Extract the [X, Y] coordinate from the center of the cell holding the provided text.  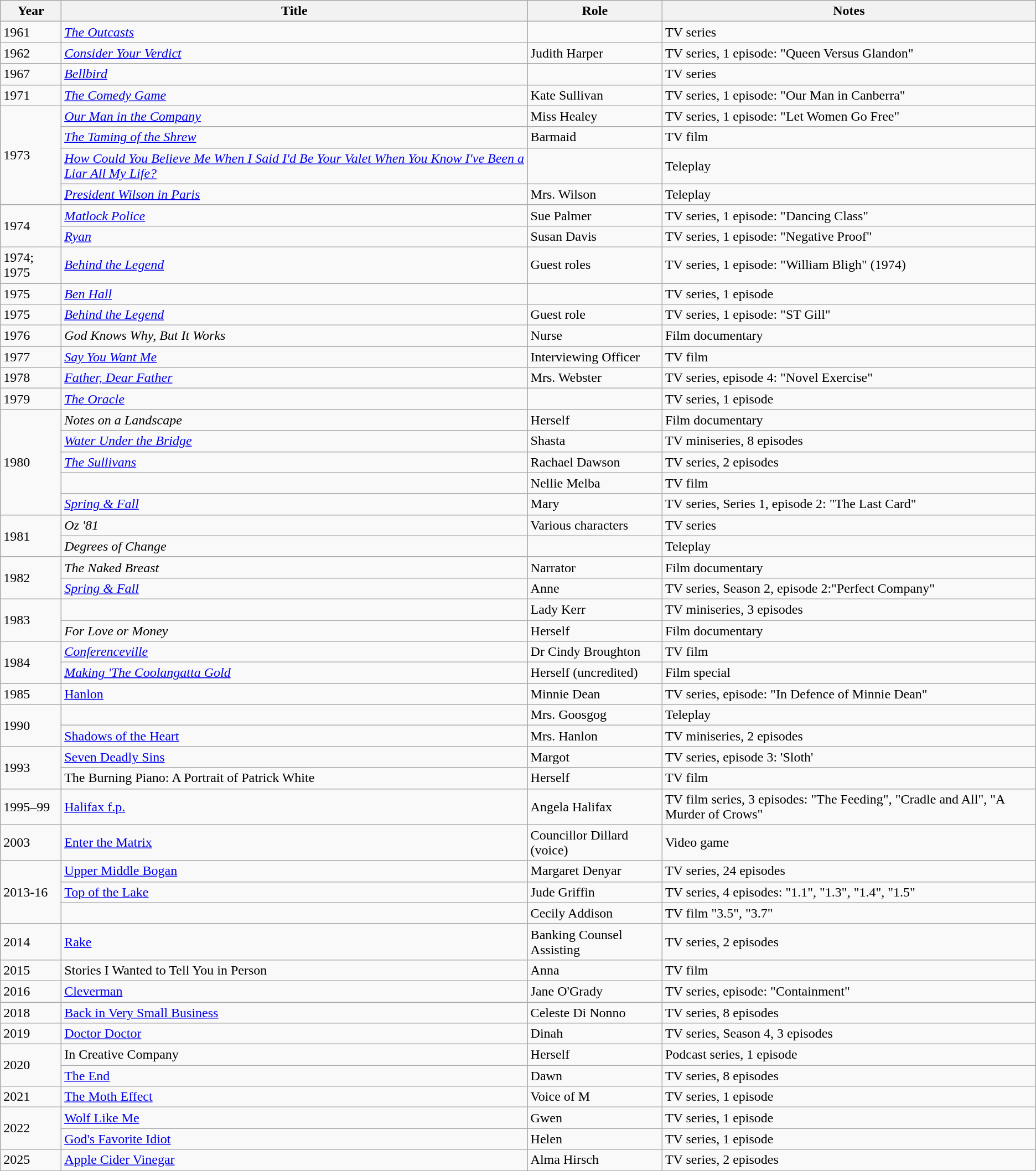
Notes on a Landscape [294, 420]
Father, Dear Father [294, 378]
Halifax f.p. [294, 807]
Banking Counsel Assisting [594, 942]
TV series, 1 episode: "Negative Proof" [849, 236]
Upper Middle Bogan [294, 871]
Apple Cider Vinegar [294, 1160]
TV film series, 3 episodes: "The Feeding", "Cradle and All", "A Murder of Crows" [849, 807]
TV miniseries, 2 episodes [849, 736]
1995–99 [31, 807]
Bellbird [294, 74]
Margaret Denyar [594, 871]
The Burning Piano: A Portrait of Patrick White [294, 778]
Herself (uncredited) [594, 673]
Notes [849, 11]
Jude Griffin [594, 892]
Nurse [594, 336]
Role [594, 11]
For Love or Money [294, 630]
2022 [31, 1128]
1971 [31, 95]
Miss Healey [594, 116]
Rachael Dawson [594, 462]
1961 [31, 32]
Alma Hirsch [594, 1160]
Kate Sullivan [594, 95]
TV series, episode 4: "Novel Exercise" [849, 378]
Conferenceville [294, 652]
Various characters [594, 525]
Podcast series, 1 episode [849, 1055]
2013-16 [31, 892]
In Creative Company [294, 1055]
The Sullivans [294, 462]
1978 [31, 378]
Wolf Like Me [294, 1118]
1973 [31, 155]
1967 [31, 74]
Gwen [594, 1118]
Dr Cindy Broughton [594, 652]
The Oracle [294, 399]
2003 [31, 842]
1977 [31, 357]
1993 [31, 768]
TV series, 24 episodes [849, 871]
Matlock Police [294, 215]
Lady Kerr [594, 609]
TV series, Season 4, 3 episodes [849, 1034]
2025 [31, 1160]
The Taming of the Shrew [294, 137]
Anne [594, 588]
TV series, episode: "Containment" [849, 991]
1981 [31, 536]
Shasta [594, 441]
Celeste Di Nonno [594, 1012]
Making 'The Coolangatta Gold [294, 673]
Top of the Lake [294, 892]
Enter the Matrix [294, 842]
The Comedy Game [294, 95]
Consider Your Verdict [294, 53]
Cleverman [294, 991]
Dawn [594, 1076]
Our Man in the Company [294, 116]
The Naked Breast [294, 567]
1983 [31, 620]
TV miniseries, 3 episodes [849, 609]
TV series, Season 2, episode 2:"Perfect Company" [849, 588]
2014 [31, 942]
Ryan [294, 236]
Councillor Dillard (voice) [594, 842]
1962 [31, 53]
TV series, episode 3: 'Sloth' [849, 757]
TV miniseries, 8 episodes [849, 441]
TV series, episode: "In Defence of Minnie Dean" [849, 694]
1974; 1975 [31, 265]
Degrees of Change [294, 546]
Margot [594, 757]
Barmaid [594, 137]
1976 [31, 336]
Guest role [594, 315]
Nellie Melba [594, 483]
President Wilson in Paris [294, 194]
Stories I Wanted to Tell You in Person [294, 970]
TV series, 1 episode: "Queen Versus Glandon" [849, 53]
Doctor Doctor [294, 1034]
1980 [31, 462]
TV series, 4 episodes: "1.1", "1.3", "1.4", "1.5" [849, 892]
1990 [31, 726]
2019 [31, 1034]
Rake [294, 942]
Judith Harper [594, 53]
1979 [31, 399]
Title [294, 11]
Interviewing Officer [594, 357]
1982 [31, 578]
Narrator [594, 567]
How Could You Believe Me When I Said I'd Be Your Valet When You Know I've Been a Liar All My Life? [294, 166]
Angela Halifax [594, 807]
Water Under the Bridge [294, 441]
Mrs. Goosgog [594, 715]
Jane O'Grady [594, 991]
God Knows Why, But It Works [294, 336]
Sue Palmer [594, 215]
Susan Davis [594, 236]
Ben Hall [294, 294]
Guest roles [594, 265]
1985 [31, 694]
Say You Want Me [294, 357]
2018 [31, 1012]
2015 [31, 970]
TV series, 1 episode: "Dancing Class" [849, 215]
Shadows of the Heart [294, 736]
TV series, Series 1, episode 2: "The Last Card" [849, 504]
Cecily Addison [594, 913]
TV series, 1 episode: "William Bligh" (1974) [849, 265]
The Moth Effect [294, 1097]
TV series, 1 episode: "ST Gill" [849, 315]
2020 [31, 1065]
TV film "3.5", "3.7" [849, 913]
The Outcasts [294, 32]
Mrs. Webster [594, 378]
Voice of M [594, 1097]
2016 [31, 991]
1974 [31, 226]
God's Favorite Idiot [294, 1139]
Back in Very Small Business [294, 1012]
Minnie Dean [594, 694]
TV series, 1 episode: "Our Man in Canberra" [849, 95]
Mrs. Wilson [594, 194]
Film special [849, 673]
Oz '81 [294, 525]
Mrs. Hanlon [594, 736]
1984 [31, 662]
Anna [594, 970]
The End [294, 1076]
Helen [594, 1139]
Year [31, 11]
TV series, 1 episode: "Let Women Go Free" [849, 116]
Seven Deadly Sins [294, 757]
Mary [594, 504]
Hanlon [294, 694]
Dinah [594, 1034]
2021 [31, 1097]
Video game [849, 842]
